Search for the cell housing the specified text and yield its [X, Y] center coordinate. 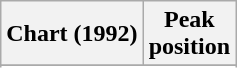
Chart (1992) [72, 34]
Peakposition [189, 34]
